From the cell containing the given text, extract its center point as [X, Y] coordinate. 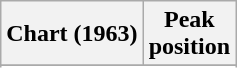
Peakposition [189, 34]
Chart (1963) [72, 34]
